Search for the cell housing the specified text and yield its [X, Y] center coordinate. 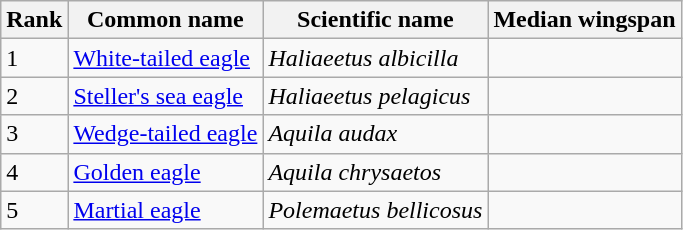
White-tailed eagle [166, 58]
Median wingspan [584, 20]
Haliaeetus pelagicus [376, 96]
Martial eagle [166, 210]
Haliaeetus albicilla [376, 58]
Golden eagle [166, 172]
Wedge-tailed eagle [166, 134]
Aquila chrysaetos [376, 172]
Rank [34, 20]
1 [34, 58]
2 [34, 96]
5 [34, 210]
Scientific name [376, 20]
Common name [166, 20]
3 [34, 134]
Steller's sea eagle [166, 96]
4 [34, 172]
Polemaetus bellicosus [376, 210]
Aquila audax [376, 134]
